Scan for the cell matching the given text and deliver its (X, Y) coordinate at center. 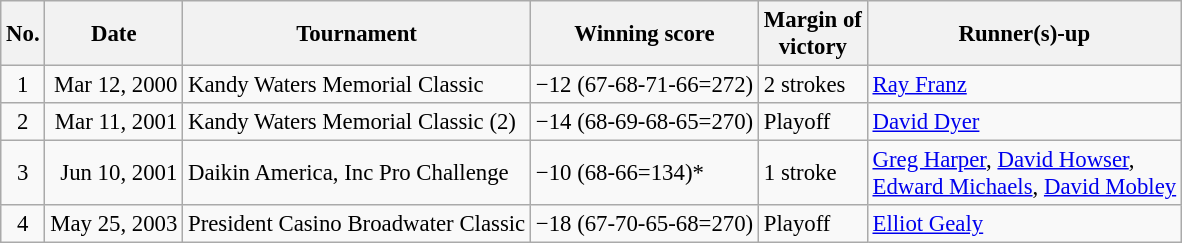
−10 (68-66=134)* (645, 174)
Mar 11, 2001 (114, 122)
Ray Franz (1024, 85)
President Casino Broadwater Classic (357, 224)
1 stroke (814, 174)
2 (23, 122)
Jun 10, 2001 (114, 174)
Kandy Waters Memorial Classic (357, 85)
No. (23, 34)
−18 (67-70-65-68=270) (645, 224)
Margin ofvictory (814, 34)
−12 (67-68-71-66=272) (645, 85)
4 (23, 224)
Date (114, 34)
Elliot Gealy (1024, 224)
Runner(s)-up (1024, 34)
Kandy Waters Memorial Classic (2) (357, 122)
3 (23, 174)
Daikin America, Inc Pro Challenge (357, 174)
Winning score (645, 34)
David Dyer (1024, 122)
Greg Harper, David Howser, Edward Michaels, David Mobley (1024, 174)
Tournament (357, 34)
May 25, 2003 (114, 224)
1 (23, 85)
Mar 12, 2000 (114, 85)
−14 (68-69-68-65=270) (645, 122)
2 strokes (814, 85)
